Detect which cell encompasses the target text, then output its [x, y] center coordinate. 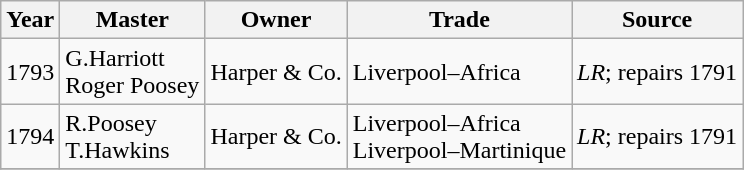
Source [658, 20]
Owner [276, 20]
Trade [459, 20]
1794 [30, 136]
Year [30, 20]
Liverpool–AfricaLiverpool–Martinique [459, 136]
G.HarriottRoger Poosey [132, 72]
Master [132, 20]
1793 [30, 72]
R.PooseyT.Hawkins [132, 136]
Liverpool–Africa [459, 72]
